For the text-containing cell, return its midpoint in (X, Y) coordinate format. 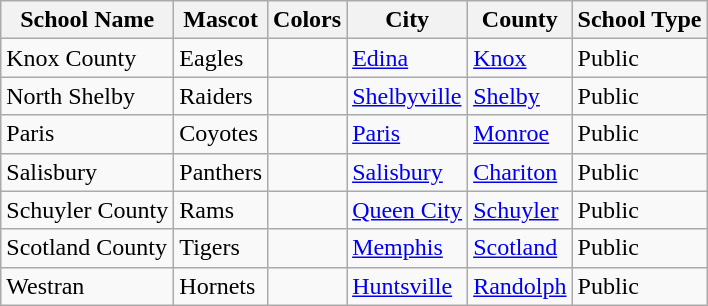
County (520, 20)
Scotland County (88, 248)
Westran (88, 286)
Scotland (520, 248)
Colors (308, 20)
Eagles (221, 58)
Mascot (221, 20)
School Type (640, 20)
City (408, 20)
Coyotes (221, 134)
Schuyler County (88, 210)
Raiders (221, 96)
Queen City (408, 210)
Memphis (408, 248)
Schuyler (520, 210)
Edina (408, 58)
Chariton (520, 172)
Hornets (221, 286)
Huntsville (408, 286)
Tigers (221, 248)
School Name (88, 20)
Randolph (520, 286)
Shelby (520, 96)
Shelbyville (408, 96)
Knox County (88, 58)
Rams (221, 210)
Knox (520, 58)
Monroe (520, 134)
North Shelby (88, 96)
Panthers (221, 172)
